Return the (x, y) coordinate for the center point of the cell that contains the specified text.  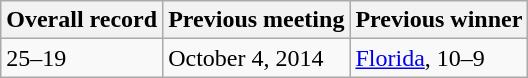
25–19 (82, 58)
Previous winner (439, 20)
Florida, 10–9 (439, 58)
Overall record (82, 20)
October 4, 2014 (256, 58)
Previous meeting (256, 20)
